Return the [X, Y] coordinate for the center point of the cell that contains the specified text.  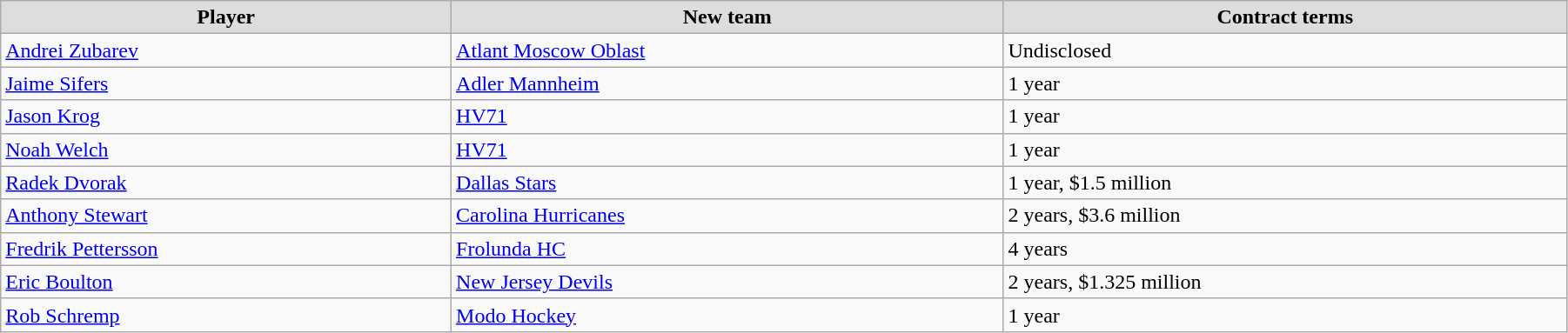
Carolina Hurricanes [727, 216]
Adler Mannheim [727, 83]
Radek Dvorak [226, 183]
Eric Boulton [226, 282]
Andrei Zubarev [226, 50]
Dallas Stars [727, 183]
Rob Schremp [226, 315]
New team [727, 17]
Frolunda HC [727, 249]
2 years, $3.6 million [1284, 216]
Undisclosed [1284, 50]
1 year, $1.5 million [1284, 183]
Noah Welch [226, 150]
Jason Krog [226, 117]
Modo Hockey [727, 315]
Atlant Moscow Oblast [727, 50]
2 years, $1.325 million [1284, 282]
New Jersey Devils [727, 282]
Anthony Stewart [226, 216]
4 years [1284, 249]
Fredrik Pettersson [226, 249]
Player [226, 17]
Contract terms [1284, 17]
Jaime Sifers [226, 83]
